Pinpoint the cell where the given text exists, returning its [X, Y] midpoint coordinate. 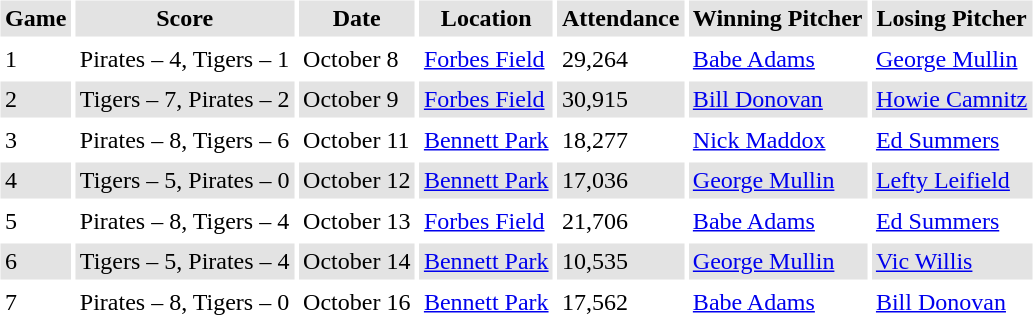
2 [35, 100]
18,277 [621, 140]
1 [35, 59]
Pirates – 8, Tigers – 4 [184, 221]
Winning Pitcher [778, 18]
October 8 [357, 59]
3 [35, 140]
6 [35, 262]
4 [35, 180]
October 14 [357, 262]
October 9 [357, 100]
29,264 [621, 59]
Date [357, 18]
October 11 [357, 140]
Nick Maddox [778, 140]
October 12 [357, 180]
Attendance [621, 18]
Howie Camnitz [951, 100]
5 [35, 221]
Game [35, 18]
Pirates – 4, Tigers – 1 [184, 59]
Score [184, 18]
10,535 [621, 262]
October 13 [357, 221]
Lefty Leifield [951, 180]
Tigers – 5, Pirates – 0 [184, 180]
Tigers – 7, Pirates – 2 [184, 100]
30,915 [621, 100]
17,036 [621, 180]
Bill Donovan [778, 100]
Tigers – 5, Pirates – 4 [184, 262]
Location [486, 18]
Vic Willis [951, 262]
Pirates – 8, Tigers – 6 [184, 140]
Losing Pitcher [951, 18]
21,706 [621, 221]
